Return the [X, Y] coordinate for the center point of the cell that contains the specified text.  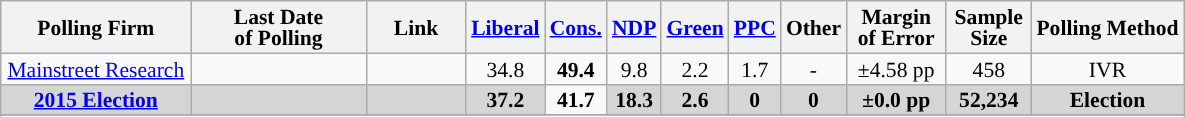
Polling Method [1107, 27]
- [814, 68]
Liberal [505, 27]
18.3 [634, 100]
PPC [755, 27]
Polling Firm [96, 27]
2.6 [694, 100]
±4.58 pp [896, 68]
49.4 [576, 68]
IVR [1107, 68]
SampleSize [988, 27]
Last Dateof Polling [278, 27]
Marginof Error [896, 27]
±0.0 pp [896, 100]
52,234 [988, 100]
Green [694, 27]
41.7 [576, 100]
Election [1107, 100]
Cons. [576, 27]
2015 Election [96, 100]
458 [988, 68]
2.2 [694, 68]
NDP [634, 27]
Mainstreet Research [96, 68]
1.7 [755, 68]
9.8 [634, 68]
Link [416, 27]
Other [814, 27]
34.8 [505, 68]
37.2 [505, 100]
